Return the [X, Y] coordinate for the center point of the cell that contains the specified text.  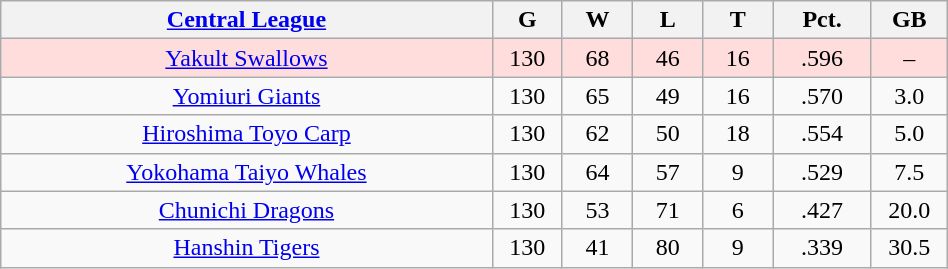
30.5 [909, 248]
7.5 [909, 172]
.596 [822, 58]
T [738, 20]
57 [668, 172]
71 [668, 210]
L [668, 20]
Chunichi Dragons [246, 210]
5.0 [909, 134]
Pct. [822, 20]
3.0 [909, 96]
.529 [822, 172]
Yokohama Taiyo Whales [246, 172]
65 [597, 96]
62 [597, 134]
68 [597, 58]
Yakult Swallows [246, 58]
Central League [246, 20]
Hanshin Tigers [246, 248]
41 [597, 248]
6 [738, 210]
.554 [822, 134]
20.0 [909, 210]
Hiroshima Toyo Carp [246, 134]
46 [668, 58]
GB [909, 20]
18 [738, 134]
49 [668, 96]
64 [597, 172]
G [527, 20]
.339 [822, 248]
.427 [822, 210]
.570 [822, 96]
W [597, 20]
53 [597, 210]
– [909, 58]
80 [668, 248]
50 [668, 134]
Yomiuri Giants [246, 96]
